From the cell containing the given text, extract its center point as [x, y] coordinate. 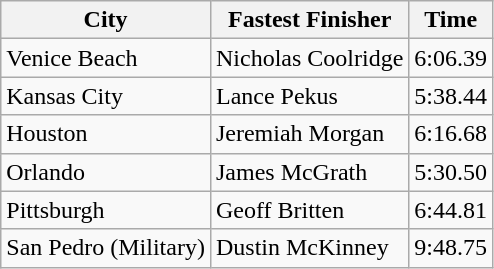
Lance Pekus [309, 96]
Nicholas Coolridge [309, 58]
Kansas City [106, 96]
James McGrath [309, 172]
Venice Beach [106, 58]
San Pedro (Military) [106, 248]
City [106, 20]
5:30.50 [451, 172]
Houston [106, 134]
Pittsburgh [106, 210]
5:38.44 [451, 96]
Jeremiah Morgan [309, 134]
Time [451, 20]
Geoff Britten [309, 210]
Dustin McKinney [309, 248]
6:06.39 [451, 58]
Fastest Finisher [309, 20]
6:16.68 [451, 134]
9:48.75 [451, 248]
Orlando [106, 172]
6:44.81 [451, 210]
